For the text-containing cell, return its midpoint in (X, Y) coordinate format. 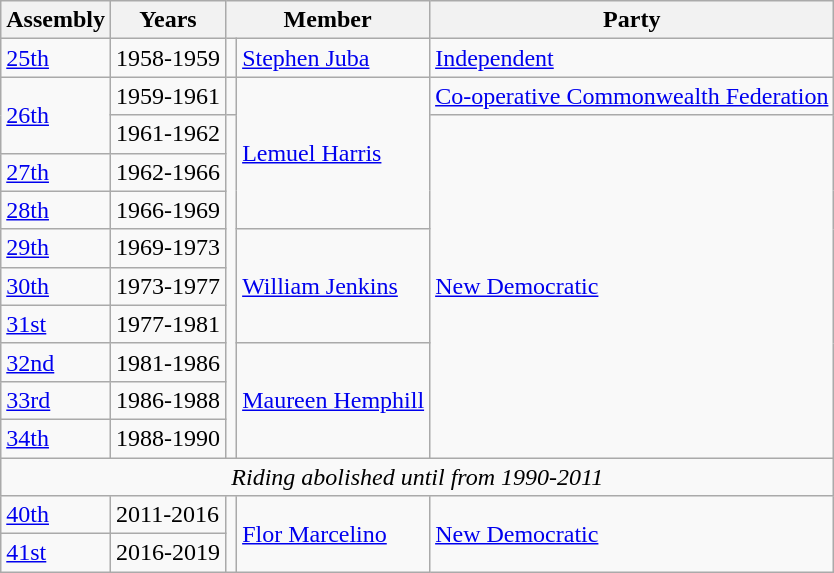
1962-1966 (168, 172)
1981-1986 (168, 362)
27th (56, 172)
1988-1990 (168, 438)
Maureen Hemphill (334, 400)
1959-1961 (168, 96)
1958-1959 (168, 58)
1973-1977 (168, 286)
33rd (56, 400)
Lemuel Harris (334, 153)
1969-1973 (168, 248)
Independent (632, 58)
2011-2016 (168, 515)
2016-2019 (168, 553)
Assembly (56, 20)
28th (56, 210)
Member (328, 20)
25th (56, 58)
1966-1969 (168, 210)
32nd (56, 362)
Years (168, 20)
1961-1962 (168, 134)
29th (56, 248)
Party (632, 20)
40th (56, 515)
Stephen Juba (334, 58)
William Jenkins (334, 286)
1986-1988 (168, 400)
Riding abolished until from 1990-2011 (418, 477)
Flor Marcelino (334, 534)
30th (56, 286)
34th (56, 438)
1977-1981 (168, 324)
26th (56, 115)
Co-operative Commonwealth Federation (632, 96)
31st (56, 324)
41st (56, 553)
